Search for the cell housing the specified text and yield its (x, y) center coordinate. 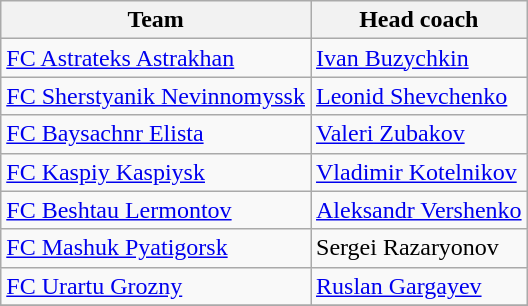
FC Baysachnr Elista (156, 134)
FC Mashuk Pyatigorsk (156, 248)
FC Beshtau Lermontov (156, 210)
FC Sherstyanik Nevinnomyssk (156, 96)
Valeri Zubakov (418, 134)
FC Astrateks Astrakhan (156, 58)
Aleksandr Vershenko (418, 210)
Head coach (418, 20)
Ruslan Gargayev (418, 286)
FC Urartu Grozny (156, 286)
Ivan Buzychkin (418, 58)
Sergei Razaryonov (418, 248)
Vladimir Kotelnikov (418, 172)
Leonid Shevchenko (418, 96)
FC Kaspiy Kaspiysk (156, 172)
Team (156, 20)
